For the text-containing cell, return its midpoint in (X, Y) coordinate format. 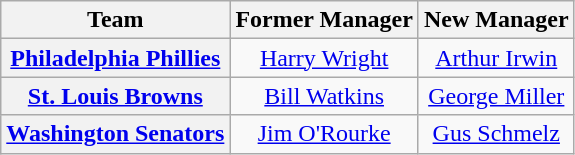
Jim O'Rourke (324, 134)
George Miller (496, 96)
St. Louis Browns (116, 96)
Philadelphia Phillies (116, 58)
Gus Schmelz (496, 134)
Washington Senators (116, 134)
Bill Watkins (324, 96)
Harry Wright (324, 58)
New Manager (496, 20)
Arthur Irwin (496, 58)
Team (116, 20)
Former Manager (324, 20)
